For the text-containing cell, return its midpoint in (x, y) coordinate format. 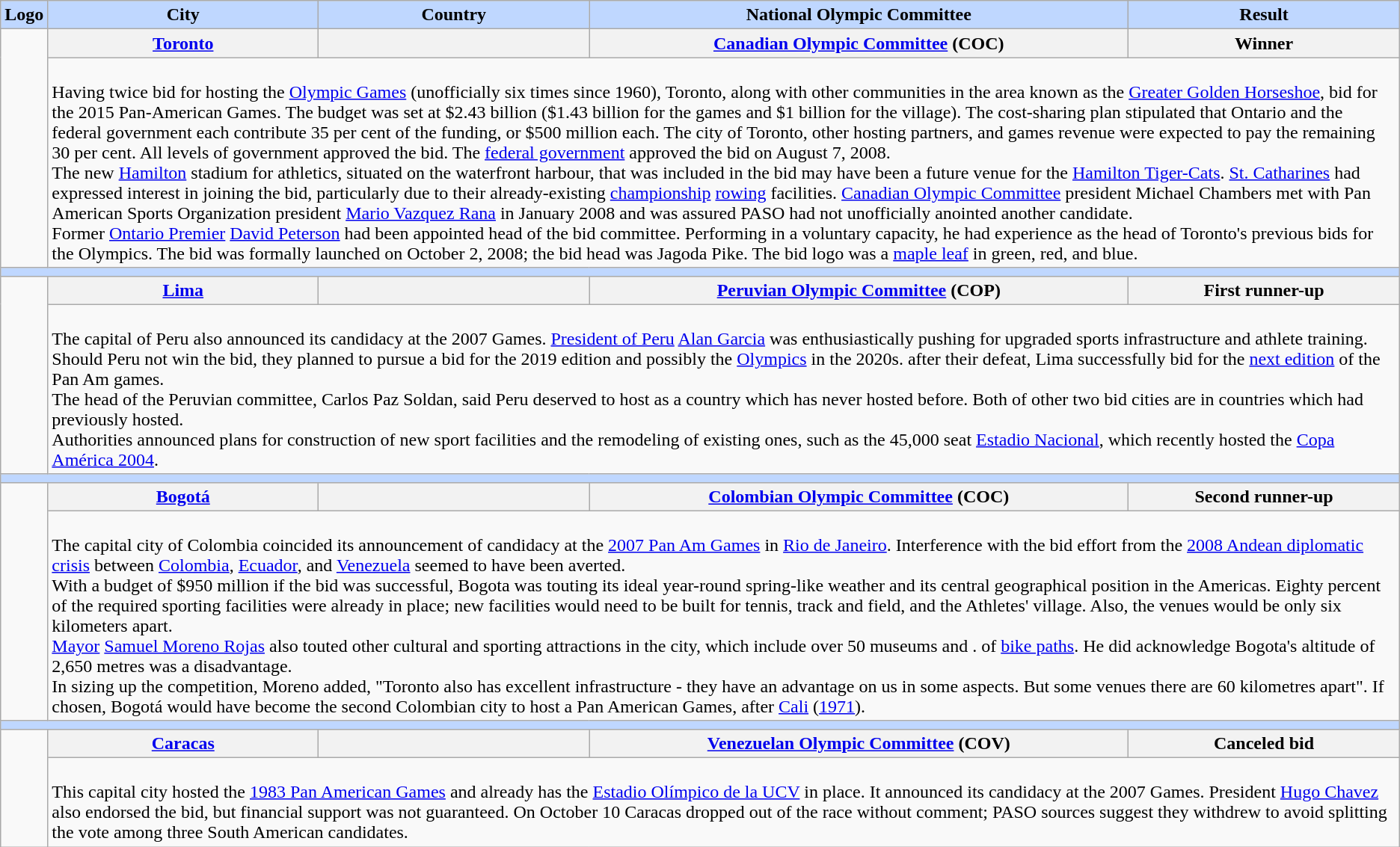
Venezuelan Olympic Committee (COV) (859, 743)
First runner-up (1264, 290)
Peruvian Olympic Committee (COP) (859, 290)
Colombian Olympic Committee (COC) (859, 496)
Caracas (183, 743)
Logo (24, 15)
Toronto (183, 43)
National Olympic Committee (859, 15)
Country (454, 15)
City (183, 15)
Result (1264, 15)
Bogotá (183, 496)
Lima (183, 290)
Canadian Olympic Committee (COC) (859, 43)
Second runner-up (1264, 496)
Canceled bid (1264, 743)
Winner (1264, 43)
